Pinpoint the cell where the given text exists, returning its [x, y] midpoint coordinate. 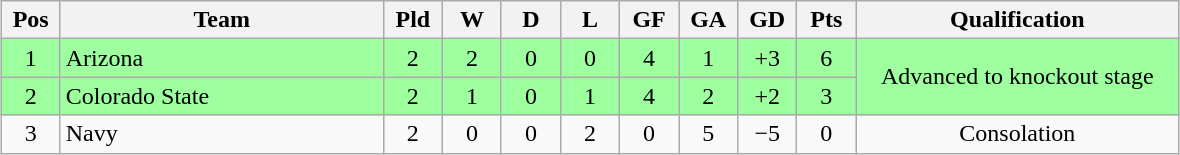
+3 [768, 58]
5 [708, 134]
Pts [826, 20]
Advanced to knockout stage [1018, 77]
W [472, 20]
GD [768, 20]
−5 [768, 134]
GA [708, 20]
Arizona [222, 58]
Team [222, 20]
Consolation [1018, 134]
Pld [412, 20]
Colorado State [222, 96]
Pos [30, 20]
D [530, 20]
+2 [768, 96]
Navy [222, 134]
6 [826, 58]
L [590, 20]
GF [650, 20]
Qualification [1018, 20]
